Provide the [X, Y] coordinate of the cell's center where the given text is located.  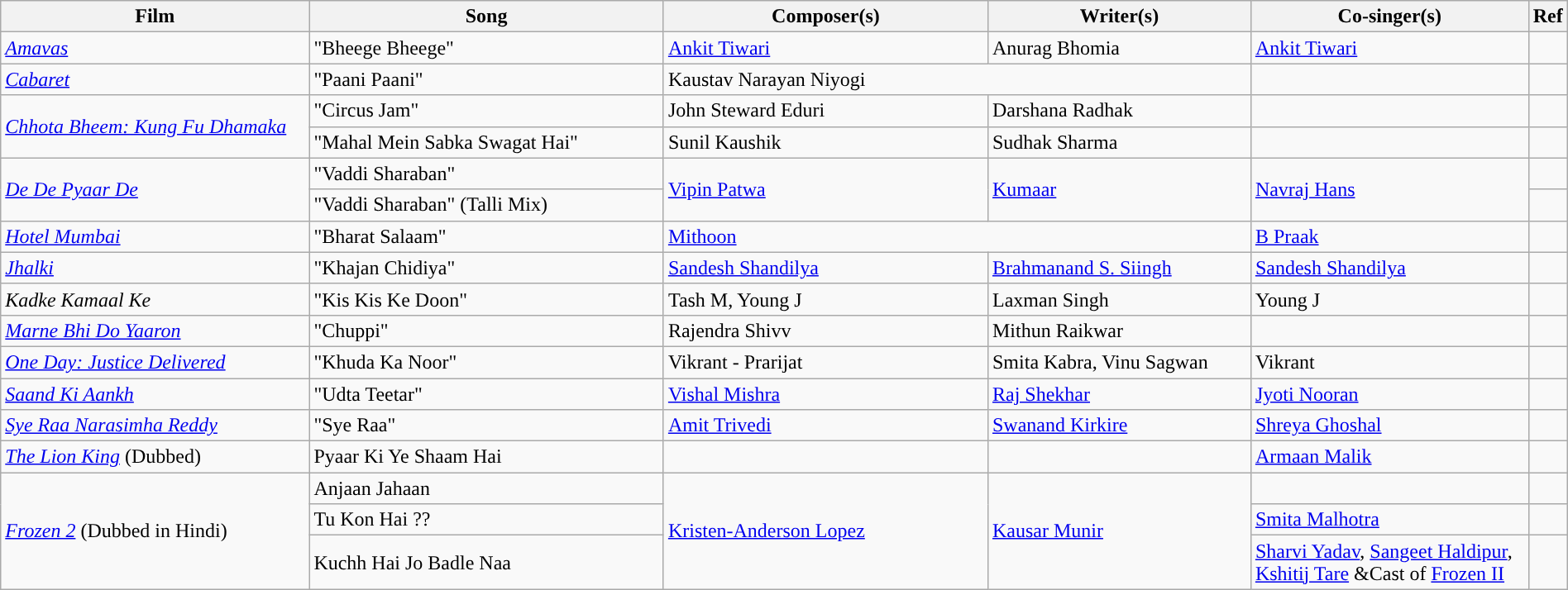
Kumaar [1119, 189]
Darshana Radhak [1119, 111]
Anurag Bhomia [1119, 48]
Mithun Raikwar [1119, 331]
Sye Raa Narasimha Reddy [155, 426]
"Udta Teetar" [486, 394]
Marne Bhi Do Yaaron [155, 331]
"Paani Paani" [486, 79]
Navraj Hans [1389, 189]
Co-singer(s) [1389, 17]
Pyaar Ki Ye Shaam Hai [486, 457]
B Praak [1389, 236]
Vikrant [1389, 362]
Sudhak Sharma [1119, 142]
"Khuda Ka Noor" [486, 362]
John Steward Eduri [825, 111]
"Kis Kis Ke Doon" [486, 299]
Smita Kabra, Vinu Sagwan [1119, 362]
Swanand Kirkire [1119, 426]
Sharvi Yadav, Sangeet Haldipur, Kshitij Tare &Cast of Frozen II [1389, 562]
"Bheege Bheege" [486, 48]
Vipin Patwa [825, 189]
Brahmanand S. Siingh [1119, 268]
De De Pyaar De [155, 189]
Cabaret [155, 79]
Vishal Mishra [825, 394]
Anjaan Jahaan [486, 488]
Mithoon [957, 236]
Amit Trivedi [825, 426]
Saand Ki Aankh [155, 394]
Raj Shekhar [1119, 394]
Composer(s) [825, 17]
Rajendra Shivv [825, 331]
Vikrant - Prarijat [825, 362]
Tash M, Young J [825, 299]
"Vaddi Sharaban" (Talli Mix) [486, 205]
The Lion King (Dubbed) [155, 457]
Jyoti Nooran [1389, 394]
Laxman Singh [1119, 299]
Kaustav Narayan Niyogi [957, 79]
Amavas [155, 48]
Film [155, 17]
Writer(s) [1119, 17]
Shreya Ghoshal [1389, 426]
Hotel Mumbai [155, 236]
One Day: Justice Delivered [155, 362]
Kausar Munir [1119, 531]
"Chuppi" [486, 331]
Tu Kon Hai ?? [486, 520]
Song [486, 17]
Sunil Kaushik [825, 142]
Kristen-Anderson Lopez [825, 531]
Smita Malhotra [1389, 520]
"Circus Jam" [486, 111]
"Mahal Mein Sabka Swagat Hai" [486, 142]
Ref [1548, 17]
Jhalki [155, 268]
Young J [1389, 299]
Kadke Kamaal Ke [155, 299]
"Sye Raa" [486, 426]
Armaan Malik [1389, 457]
"Khajan Chidiya" [486, 268]
Kuchh Hai Jo Badle Naa [486, 562]
"Vaddi Sharaban" [486, 174]
Frozen 2 (Dubbed in Hindi) [155, 531]
Chhota Bheem: Kung Fu Dhamaka [155, 126]
"Bharat Salaam" [486, 236]
